Extract the [X, Y] coordinate from the center of the cell holding the provided text.  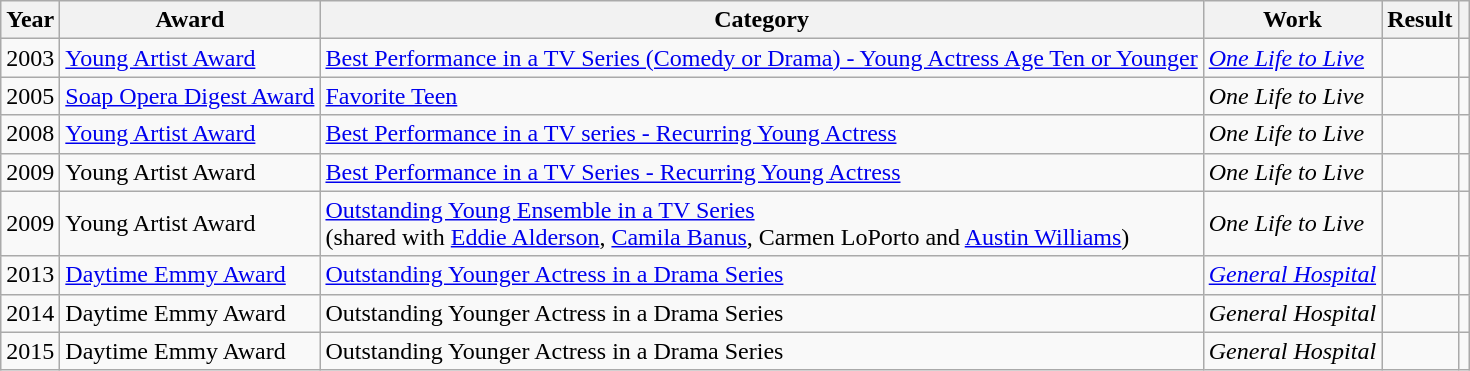
2014 [30, 313]
2003 [30, 58]
2005 [30, 96]
Best Performance in a TV Series - Recurring Young Actress [762, 172]
Result [1420, 20]
Year [30, 20]
Soap Opera Digest Award [190, 96]
Best Performance in a TV series - Recurring Young Actress [762, 134]
Best Performance in a TV Series (Comedy or Drama) - Young Actress Age Ten or Younger [762, 58]
Outstanding Young Ensemble in a TV Series(shared with Eddie Alderson, Camila Banus, Carmen LoPorto and Austin Williams) [762, 224]
Category [762, 20]
2015 [30, 351]
Favorite Teen [762, 96]
Award [190, 20]
2013 [30, 275]
Work [1292, 20]
2008 [30, 134]
